Capture the cell that displays the provided text and extract its (X, Y) central coordinate. 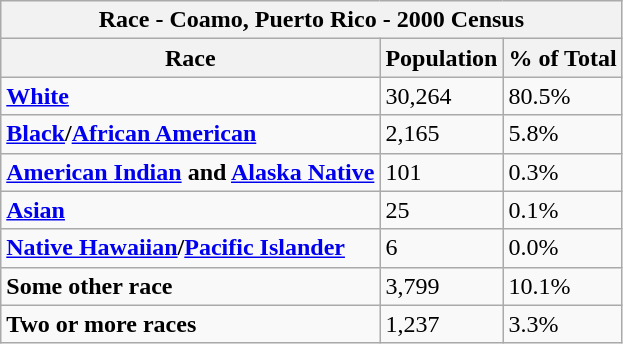
Native Hawaiian/Pacific Islander (190, 248)
10.1% (562, 286)
2,165 (442, 134)
1,237 (442, 324)
0.0% (562, 248)
3,799 (442, 286)
Some other race (190, 286)
% of Total (562, 58)
Black/African American (190, 134)
Asian (190, 210)
101 (442, 172)
0.1% (562, 210)
0.3% (562, 172)
30,264 (442, 96)
Race (190, 58)
80.5% (562, 96)
Race - Coamo, Puerto Rico - 2000 Census (312, 20)
3.3% (562, 324)
Two or more races (190, 324)
American Indian and Alaska Native (190, 172)
25 (442, 210)
Population (442, 58)
6 (442, 248)
5.8% (562, 134)
White (190, 96)
